Output the [X, Y] coordinate of the center of the cell containing the given text.  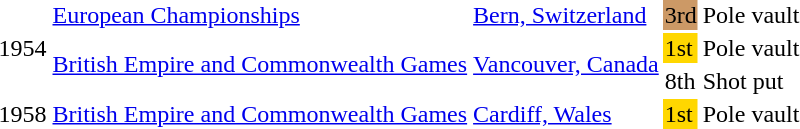
Cardiff, Wales [566, 114]
Vancouver, Canada [566, 64]
Bern, Switzerland [566, 15]
8th [680, 81]
3rd [680, 15]
European Championships [260, 15]
